Detect which cell encompasses the target text, then output its (X, Y) center coordinate. 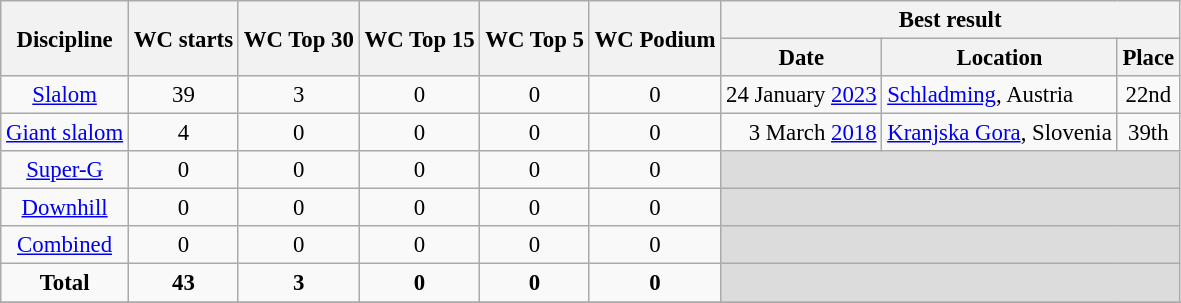
Total (65, 283)
Schladming, Austria (1000, 95)
4 (183, 133)
Date (802, 58)
3 March 2018 (802, 133)
WC starts (183, 38)
Giant slalom (65, 133)
Best result (950, 20)
43 (183, 283)
Downhill (65, 208)
WC Top 5 (534, 38)
39 (183, 95)
WC Podium (654, 38)
39th (1148, 133)
WC Top 30 (298, 38)
Combined (65, 245)
Kranjska Gora, Slovenia (1000, 133)
Location (1000, 58)
Place (1148, 58)
22nd (1148, 95)
Slalom (65, 95)
Discipline (65, 38)
24 January 2023 (802, 95)
Super-G (65, 170)
WC Top 15 (420, 38)
